From the cell containing the given text, extract its center point as (x, y) coordinate. 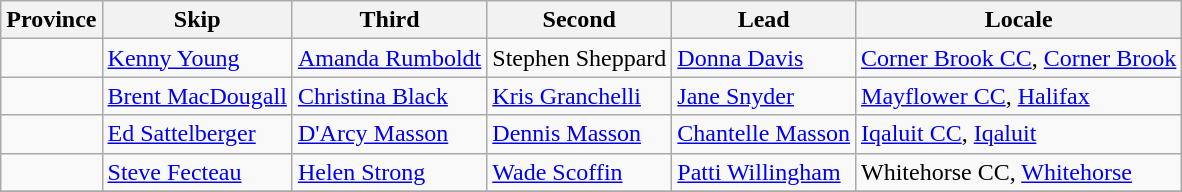
Dennis Masson (580, 134)
Steve Fecteau (197, 172)
Third (389, 20)
Kenny Young (197, 58)
Donna Davis (764, 58)
Second (580, 20)
Lead (764, 20)
Helen Strong (389, 172)
Stephen Sheppard (580, 58)
Kris Granchelli (580, 96)
D'Arcy Masson (389, 134)
Brent MacDougall (197, 96)
Wade Scoffin (580, 172)
Christina Black (389, 96)
Iqaluit CC, Iqaluit (1019, 134)
Corner Brook CC, Corner Brook (1019, 58)
Jane Snyder (764, 96)
Whitehorse CC, Whitehorse (1019, 172)
Mayflower CC, Halifax (1019, 96)
Chantelle Masson (764, 134)
Patti Willingham (764, 172)
Locale (1019, 20)
Amanda Rumboldt (389, 58)
Ed Sattelberger (197, 134)
Skip (197, 20)
Province (52, 20)
